Determine the (x, y) coordinate at the center of the cell enclosing the given text.  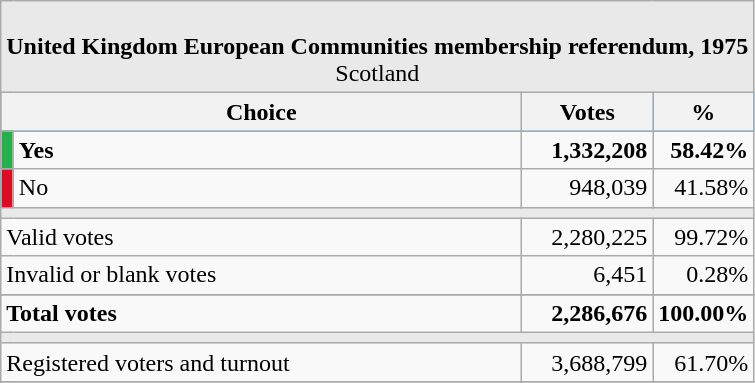
948,039 (588, 188)
6,451 (588, 275)
United Kingdom European Communities membership referendum, 1975 Scotland (378, 47)
100.00% (704, 313)
Registered voters and turnout (262, 362)
% (704, 112)
Valid votes (262, 237)
Invalid or blank votes (262, 275)
Total votes (262, 313)
1,332,208 (588, 150)
99.72% (704, 237)
2,286,676 (588, 313)
58.42% (704, 150)
2,280,225 (588, 237)
0.28% (704, 275)
No (267, 188)
Votes (588, 112)
3,688,799 (588, 362)
61.70% (704, 362)
Choice (262, 112)
Yes (267, 150)
41.58% (704, 188)
